Identify which cell holds the provided text, then report its (x, y) central coordinate. 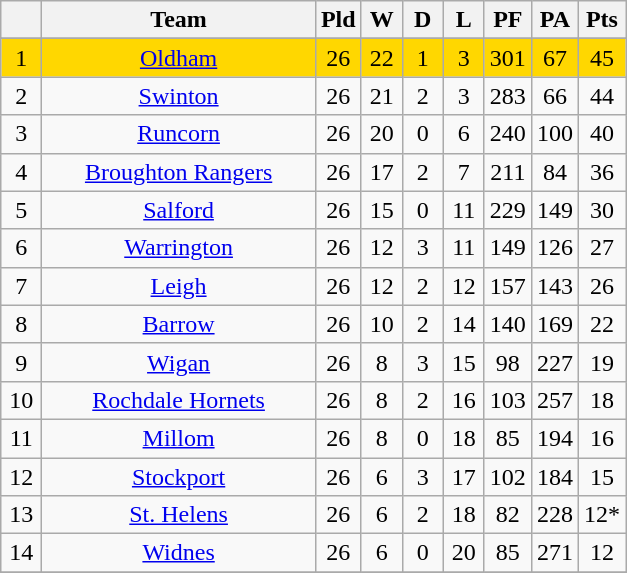
Wigan (179, 362)
229 (508, 210)
194 (554, 438)
PF (508, 20)
Salford (179, 210)
66 (554, 96)
184 (554, 477)
D (422, 20)
228 (554, 515)
Pts (602, 20)
82 (508, 515)
12* (602, 515)
98 (508, 362)
100 (554, 134)
211 (508, 172)
Warrington (179, 248)
5 (22, 210)
Widnes (179, 553)
St. Helens (179, 515)
W (382, 20)
Millom (179, 438)
Barrow (179, 324)
40 (602, 134)
Runcorn (179, 134)
84 (554, 172)
21 (382, 96)
157 (508, 286)
Rochdale Hornets (179, 400)
Swinton (179, 96)
Pld (338, 20)
143 (554, 286)
30 (602, 210)
301 (508, 58)
126 (554, 248)
Stockport (179, 477)
44 (602, 96)
169 (554, 324)
240 (508, 134)
102 (508, 477)
Team (179, 20)
Leigh (179, 286)
9 (22, 362)
PA (554, 20)
45 (602, 58)
Oldham (179, 58)
L (464, 20)
140 (508, 324)
103 (508, 400)
227 (554, 362)
27 (602, 248)
13 (22, 515)
283 (508, 96)
4 (22, 172)
271 (554, 553)
19 (602, 362)
257 (554, 400)
Broughton Rangers (179, 172)
67 (554, 58)
36 (602, 172)
